Extract the [x, y] coordinate from the center of the cell holding the provided text.  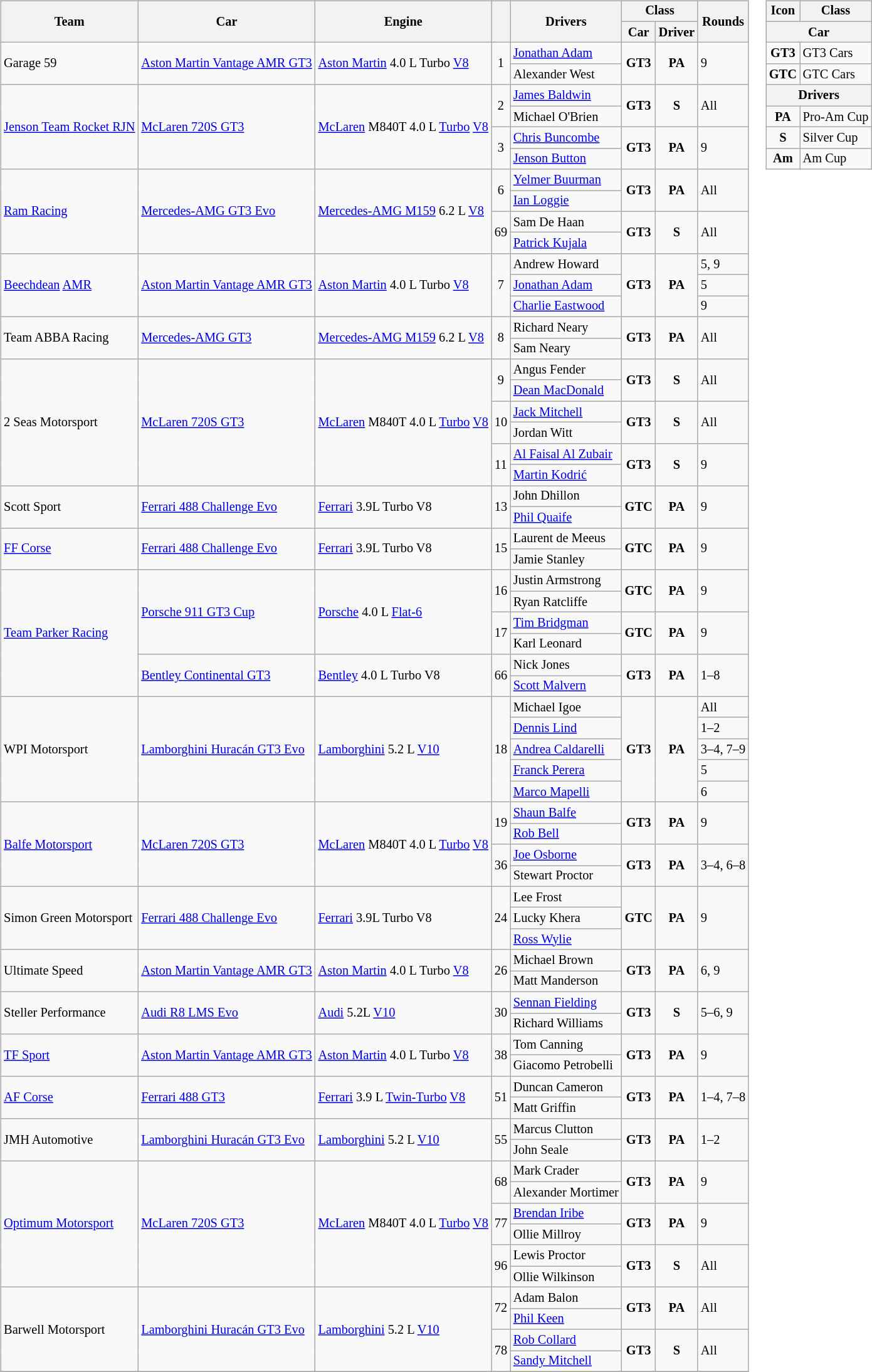
Adam Balon [566, 1298]
7 [501, 286]
Rounds [723, 21]
Angus Fender [566, 370]
Am Cup [836, 159]
Balfe Motorsport [69, 845]
Mark Crader [566, 1171]
13 [501, 506]
Lee Frost [566, 897]
1 [501, 64]
Andrew Howard [566, 264]
78 [501, 1350]
Duncan Cameron [566, 1087]
Sennan Fielding [566, 1002]
Charlie Eastwood [566, 306]
Marco Mapelli [566, 792]
3–4, 7–9 [723, 750]
Team Parker Racing [69, 633]
Rob Collard [566, 1340]
26 [501, 970]
Pro-Am Cup [836, 117]
JMH Automotive [69, 1139]
77 [501, 1223]
Sandy Mitchell [566, 1361]
19 [501, 824]
John Dhillon [566, 496]
Giacomo Petrobelli [566, 1066]
Team [69, 21]
Stewart Proctor [566, 876]
Garage 59 [69, 64]
James Baldwin [566, 95]
John Seale [566, 1150]
Am [783, 159]
15 [501, 549]
Simon Green Motorsport [69, 918]
AF Corse [69, 1097]
2 [501, 105]
Sam Neary [566, 348]
16 [501, 590]
Yelmer Buurman [566, 180]
96 [501, 1266]
Michael O'Brien [566, 117]
Bentley Continental GT3 [226, 676]
Jamie Stanley [566, 560]
Dennis Lind [566, 728]
18 [501, 749]
Ultimate Speed [69, 970]
Bentley 4.0 L Turbo V8 [404, 676]
17 [501, 633]
3–4, 6–8 [723, 865]
Audi R8 LMS Evo [226, 1013]
Jenson Team Rocket RJN [69, 127]
WPI Motorsport [69, 749]
Richard Williams [566, 1024]
Chris Buncombe [566, 138]
Justin Armstrong [566, 580]
Ferrari 488 GT3 [226, 1097]
GT3 Cars [836, 53]
Alexander West [566, 75]
Ollie Millroy [566, 1235]
5, 9 [723, 264]
69 [501, 232]
Porsche 4.0 L Flat-6 [404, 612]
51 [501, 1097]
Ferrari 3.9 L Twin-Turbo V8 [404, 1097]
Jenson Button [566, 159]
2 Seas Motorsport [69, 422]
Phil Keen [566, 1319]
Jordan Witt [566, 433]
Ian Loggie [566, 201]
Beechdean AMR [69, 286]
72 [501, 1309]
Mercedes-AMG GT3 Evo [226, 212]
Icon [783, 11]
Ollie Wilkinson [566, 1277]
30 [501, 1013]
Phil Quaife [566, 517]
Matt Griffin [566, 1108]
Laurent de Meeus [566, 538]
Porsche 911 GT3 Cup [226, 612]
FF Corse [69, 549]
Ross Wylie [566, 940]
Karl Leonard [566, 644]
Sam De Haan [566, 222]
Nick Jones [566, 665]
Scott Malvern [566, 686]
Steller Performance [69, 1013]
24 [501, 918]
36 [501, 865]
Team ABBA Racing [69, 337]
Joe Osborne [566, 855]
Jack Mitchell [566, 412]
55 [501, 1139]
Rob Bell [566, 834]
Optimum Motorsport [69, 1224]
66 [501, 676]
1–8 [723, 676]
Ryan Ratcliffe [566, 602]
Martin Kodrić [566, 475]
Michael Igoe [566, 707]
Audi 5.2L V10 [404, 1013]
Marcus Clutton [566, 1129]
8 [501, 337]
Lucky Khera [566, 918]
TF Sport [69, 1055]
Matt Manderson [566, 982]
38 [501, 1055]
Silver Cup [836, 138]
Driver [677, 32]
Shaun Balfe [566, 813]
GTC Cars [836, 75]
Richard Neary [566, 327]
3 [501, 148]
Alexander Mortimer [566, 1192]
Barwell Motorsport [69, 1330]
68 [501, 1182]
6, 9 [723, 970]
Andrea Caldarelli [566, 750]
5–6, 9 [723, 1013]
Brendan Iribe [566, 1213]
Ram Racing [69, 212]
Patrick Kujala [566, 243]
Engine [404, 21]
1–4, 7–8 [723, 1097]
Tim Bridgman [566, 623]
Tom Canning [566, 1045]
Franck Perera [566, 770]
Mercedes-AMG GT3 [226, 337]
Scott Sport [69, 506]
Michael Brown [566, 960]
10 [501, 422]
Al Faisal Al Zubair [566, 454]
Lewis Proctor [566, 1255]
Dean MacDonald [566, 390]
11 [501, 464]
